Scan for the cell matching the given text and deliver its (X, Y) coordinate at center. 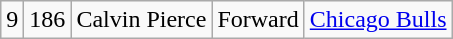
Forward (258, 20)
186 (48, 20)
Calvin Pierce (142, 20)
Chicago Bulls (378, 20)
9 (12, 20)
